Output the [X, Y] coordinate of the center of the cell containing the given text.  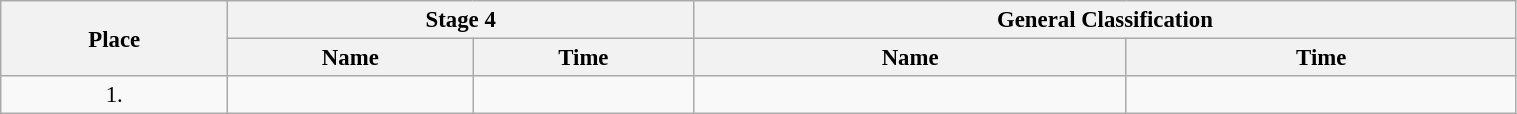
Stage 4 [461, 20]
Place [114, 38]
1. [114, 95]
General Classification [1105, 20]
